Detect which cell encompasses the target text, then output its (X, Y) center coordinate. 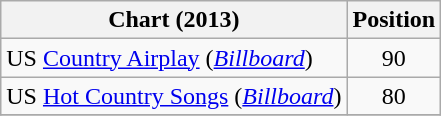
Position (394, 20)
US Hot Country Songs (Billboard) (174, 96)
US Country Airplay (Billboard) (174, 58)
Chart (2013) (174, 20)
90 (394, 58)
80 (394, 96)
